Pinpoint the cell where the given text exists, returning its [X, Y] midpoint coordinate. 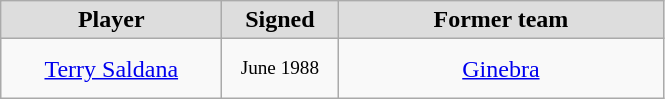
June 1988 [280, 69]
Ginebra [501, 69]
Former team [501, 20]
Player [112, 20]
Signed [280, 20]
Terry Saldana [112, 69]
